For the text-containing cell, return its midpoint in [x, y] coordinate format. 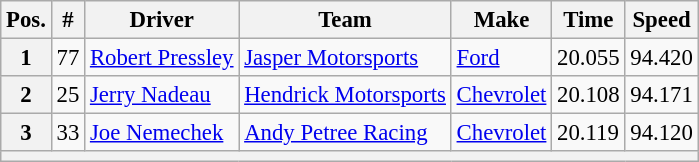
Hendrick Motorsports [345, 95]
Team [345, 20]
77 [68, 58]
Driver [162, 20]
25 [68, 95]
94.171 [662, 95]
Make [501, 20]
1 [26, 58]
Jerry Nadeau [162, 95]
# [68, 20]
Speed [662, 20]
Andy Petree Racing [345, 133]
20.119 [588, 133]
Robert Pressley [162, 58]
Pos. [26, 20]
20.108 [588, 95]
2 [26, 95]
3 [26, 133]
Time [588, 20]
94.420 [662, 58]
94.120 [662, 133]
20.055 [588, 58]
Joe Nemechek [162, 133]
33 [68, 133]
Jasper Motorsports [345, 58]
Ford [501, 58]
